For the text-containing cell, return its midpoint in [X, Y] coordinate format. 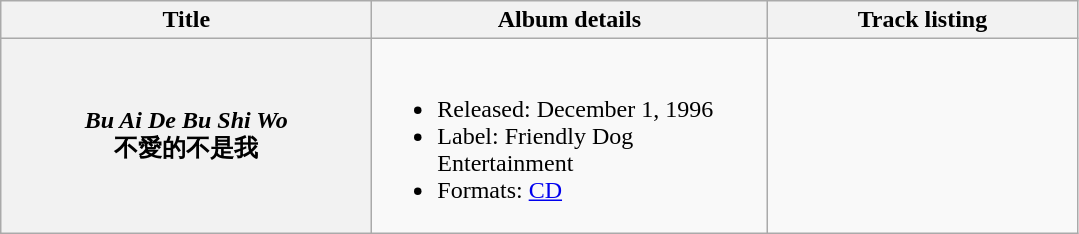
Album details [570, 20]
Released: December 1, 1996Label: Friendly Dog EntertainmentFormats: CD [570, 136]
Track listing [922, 20]
Title [186, 20]
Bu Ai De Bu Shi Wo 不愛的不是我 [186, 136]
